Capture the cell that displays the provided text and extract its (x, y) central coordinate. 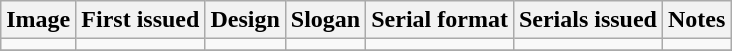
Serials issued (588, 20)
Design (245, 20)
Notes (696, 20)
First issued (140, 20)
Image (38, 20)
Serial format (440, 20)
Slogan (325, 20)
